Return the (X, Y) coordinate for the center point of the cell that contains the specified text.  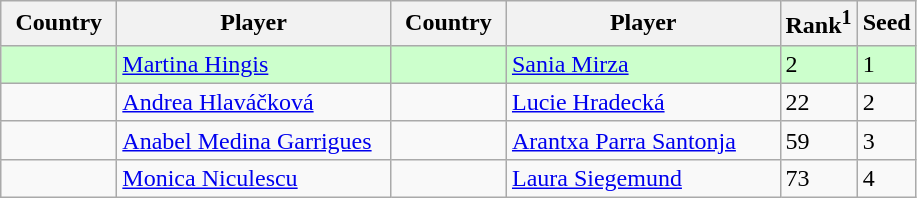
73 (818, 178)
1 (886, 64)
59 (818, 140)
4 (886, 178)
Anabel Medina Garrigues (254, 140)
Monica Niculescu (254, 178)
Sania Mirza (643, 64)
22 (818, 102)
Lucie Hradecká (643, 102)
Seed (886, 24)
Arantxa Parra Santonja (643, 140)
Andrea Hlaváčková (254, 102)
Martina Hingis (254, 64)
Rank1 (818, 24)
Laura Siegemund (643, 178)
3 (886, 140)
